Return [x, y] of the center of cell containing provided text 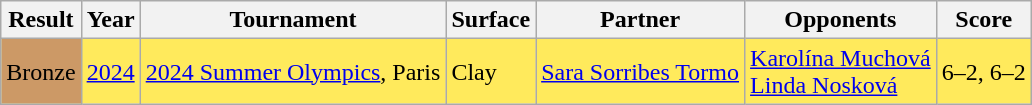
2024 Summer Olympics, Paris [293, 72]
Score [984, 20]
Karolína Muchová Linda Nosková [841, 72]
Surface [491, 20]
2024 [110, 72]
Result [41, 20]
Year [110, 20]
Clay [491, 72]
Opponents [841, 20]
Tournament [293, 20]
Partner [640, 20]
Bronze [41, 72]
6–2, 6–2 [984, 72]
Sara Sorribes Tormo [640, 72]
